Determine the (x, y) coordinate at the center of the cell enclosing the given text.  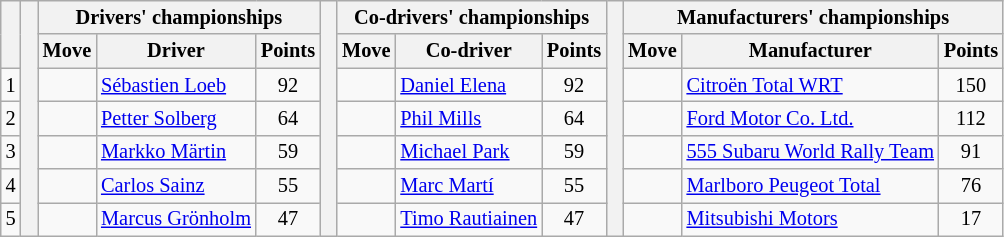
Citroën Total WRT (810, 85)
Mitsubishi Motors (810, 219)
Daniel Elena (468, 85)
Michael Park (468, 152)
Petter Solberg (176, 118)
Manufacturers' championships (813, 17)
Drivers' championships (179, 17)
5 (11, 219)
Manufacturer (810, 51)
76 (971, 186)
555 Subaru World Rally Team (810, 152)
2 (11, 118)
Sébastien Loeb (176, 85)
Ford Motor Co. Ltd. (810, 118)
4 (11, 186)
Co-driver (468, 51)
112 (971, 118)
Marlboro Peugeot Total (810, 186)
Carlos Sainz (176, 186)
Marcus Grönholm (176, 219)
Marc Martí (468, 186)
91 (971, 152)
Markko Märtin (176, 152)
1 (11, 85)
Phil Mills (468, 118)
Co-drivers' championships (472, 17)
3 (11, 152)
Driver (176, 51)
150 (971, 85)
Timo Rautiainen (468, 219)
17 (971, 219)
